Provide the (x, y) coordinate of the cell's center where the given text is located.  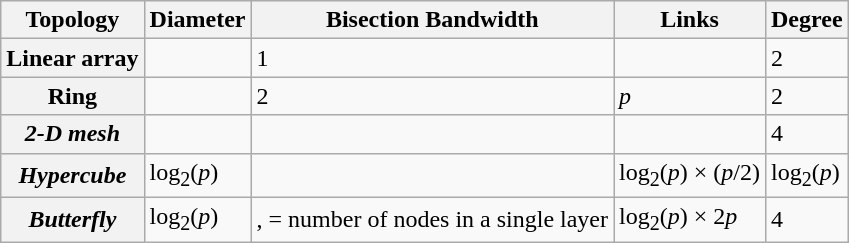
Topology (72, 20)
Linear array (72, 58)
Hypercube (72, 175)
2-D mesh (72, 134)
1 (432, 58)
Butterfly (72, 219)
Diameter (198, 20)
Degree (806, 20)
p (690, 96)
Bisection Bandwidth (432, 20)
Links (690, 20)
Ring (72, 96)
log2(p) × 2p (690, 219)
log2(p) × (p/2) (690, 175)
, = number of nodes in a single layer (432, 219)
